Search for the cell housing the specified text and yield its (X, Y) center coordinate. 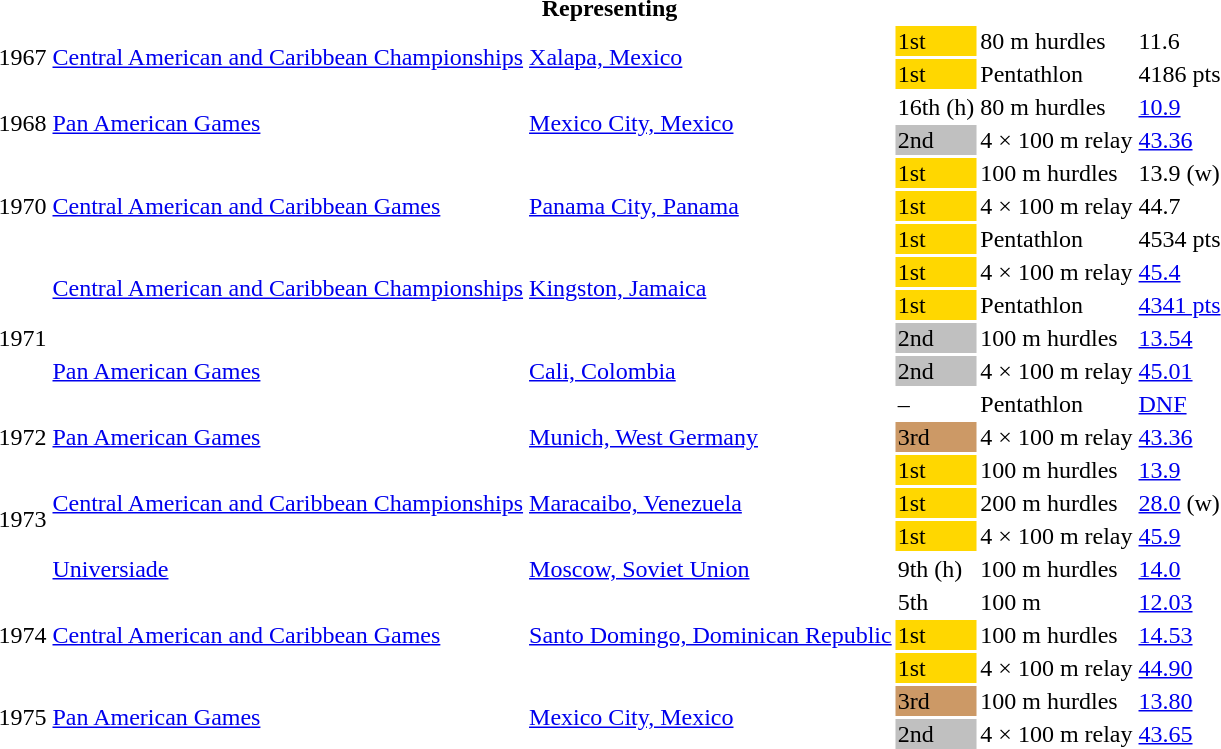
Maracaibo, Venezuela (711, 503)
100 m (1056, 602)
Kingston, Jamaica (711, 288)
Universiade (288, 569)
Xalapa, Mexico (711, 58)
– (936, 404)
200 m hurdles (1056, 503)
9th (h) (936, 569)
Santo Domingo, Dominican Republic (711, 635)
Panama City, Panama (711, 206)
Cali, Colombia (711, 371)
16th (h) (936, 107)
5th (936, 602)
Munich, West Germany (711, 437)
Moscow, Soviet Union (711, 569)
